Extract the [x, y] coordinate from the center of the cell holding the provided text.  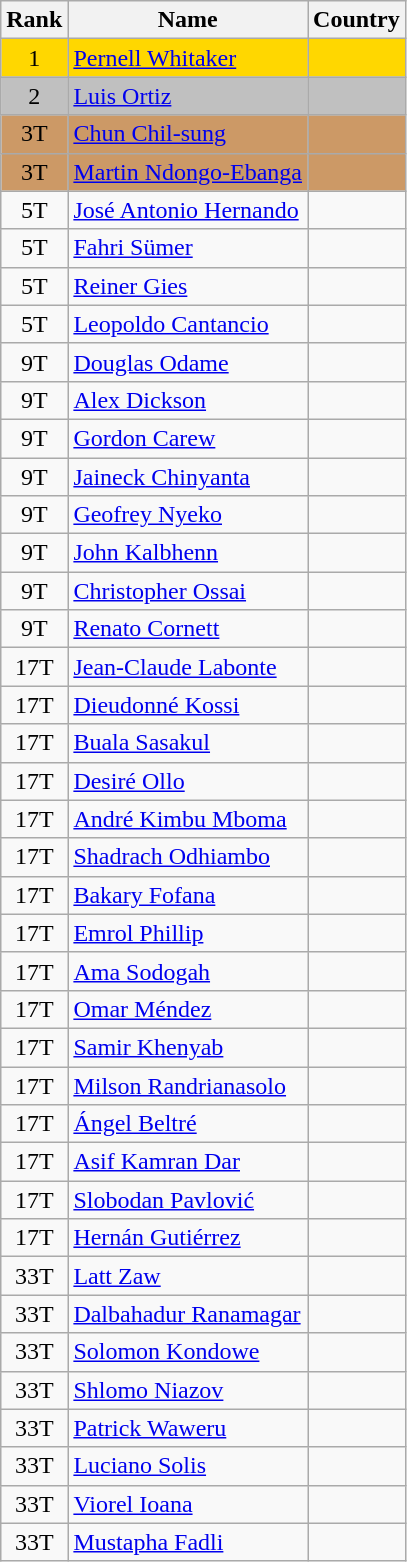
Patrick Waweru [188, 1428]
Desiré Ollo [188, 781]
Christopher Ossai [188, 591]
Milson Randrianasolo [188, 1085]
Fahri Sümer [188, 248]
Samir Khenyab [188, 1047]
Jaineck Chinyanta [188, 477]
Mustapha Fadli [188, 1542]
Solomon Kondowe [188, 1352]
Country [357, 20]
Buala Sasakul [188, 743]
Chun Chil-sung [188, 134]
Viorel Ioana [188, 1504]
John Kalbhenn [188, 553]
Omar Méndez [188, 1009]
Geofrey Nyeko [188, 515]
Jean-Claude Labonte [188, 667]
Latt Zaw [188, 1276]
Slobodan Pavlović [188, 1200]
Ángel Beltré [188, 1124]
Ama Sodogah [188, 971]
Reiner Gies [188, 286]
Alex Dickson [188, 400]
Gordon Carew [188, 438]
José Antonio Hernando [188, 210]
Asif Kamran Dar [188, 1162]
Martin Ndongo-Ebanga [188, 172]
Name [188, 20]
Rank [34, 20]
Shlomo Niazov [188, 1390]
Pernell Whitaker [188, 58]
1 [34, 58]
Dalbahadur Ranamagar [188, 1314]
André Kimbu Mboma [188, 819]
Leopoldo Cantancio [188, 324]
Emrol Phillip [188, 933]
Renato Cornett [188, 629]
Dieudonné Kossi [188, 705]
Hernán Gutiérrez [188, 1238]
Bakary Fofana [188, 895]
Douglas Odame [188, 362]
2 [34, 96]
Luciano Solis [188, 1466]
Shadrach Odhiambo [188, 857]
Luis Ortiz [188, 96]
